Identify which cell holds the provided text, then report its [x, y] central coordinate. 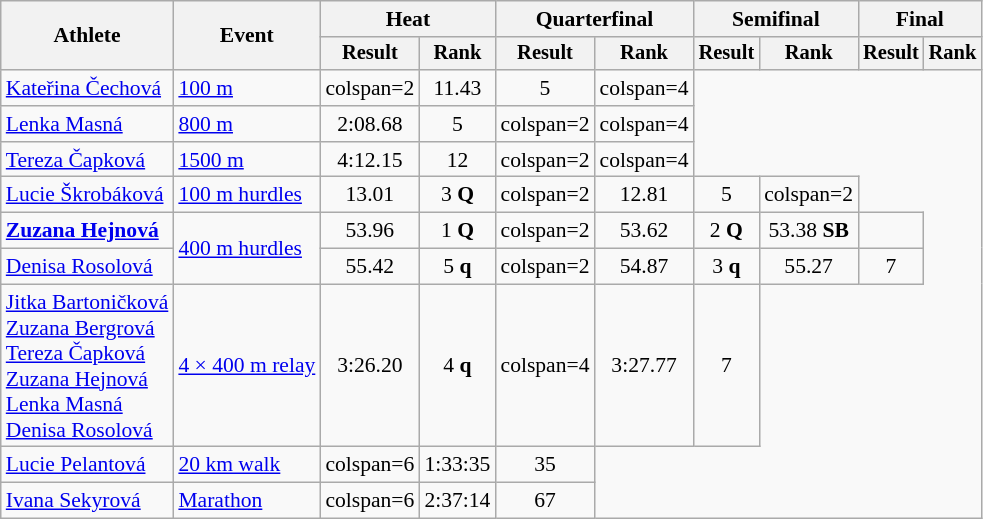
53.38 SB [808, 231]
12.81 [644, 195]
4 q [457, 366]
55.27 [808, 267]
100 m [246, 88]
20 km walk [246, 465]
2:37:14 [457, 501]
1 Q [457, 231]
Ivana Sekyrová [88, 501]
Kateřina Čechová [88, 88]
1500 m [246, 160]
4:12.15 [370, 160]
Heat [408, 19]
2:08.68 [370, 124]
Tereza Čapková [88, 160]
1:33:35 [457, 465]
2 Q [727, 231]
Zuzana Hejnová [88, 231]
Lenka Masná [88, 124]
Jitka BartoničkováZuzana BergrováTereza ČapkováZuzana HejnováLenka MasnáDenisa Rosolová [88, 366]
Marathon [246, 501]
5 q [457, 267]
Lucie Pelantová [88, 465]
67 [544, 501]
400 m hurdles [246, 248]
800 m [246, 124]
54.87 [644, 267]
13.01 [370, 195]
35 [544, 465]
3:27.77 [644, 366]
3 Q [457, 195]
3:26.20 [370, 366]
4 × 400 m relay [246, 366]
Athlete [88, 36]
Denisa Rosolová [88, 267]
100 m hurdles [246, 195]
Semifinal [776, 19]
53.96 [370, 231]
Event [246, 36]
Quarterfinal [594, 19]
Final [920, 19]
55.42 [370, 267]
11.43 [457, 88]
3 q [727, 267]
Lucie Škrobáková [88, 195]
53.62 [644, 231]
12 [457, 160]
